Scan for the cell matching the given text and deliver its [x, y] coordinate at center. 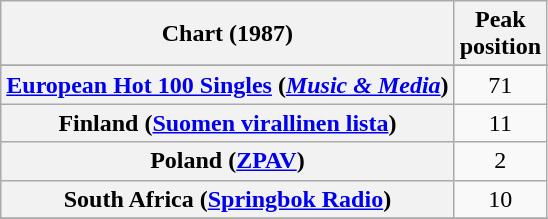
Poland (ZPAV) [228, 161]
10 [500, 199]
11 [500, 123]
71 [500, 85]
Finland (Suomen virallinen lista) [228, 123]
2 [500, 161]
South Africa (Springbok Radio) [228, 199]
Chart (1987) [228, 34]
Peakposition [500, 34]
European Hot 100 Singles (Music & Media) [228, 85]
